Capture the cell that displays the provided text and extract its (x, y) central coordinate. 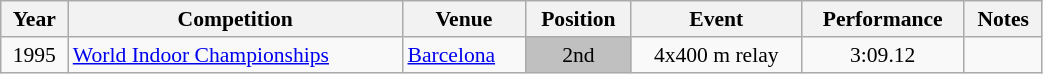
Venue (464, 19)
World Indoor Championships (236, 55)
3:09.12 (882, 55)
Competition (236, 19)
Position (578, 19)
Notes (1003, 19)
Performance (882, 19)
2nd (578, 55)
1995 (34, 55)
Barcelona (464, 55)
Year (34, 19)
Event (716, 19)
4x400 m relay (716, 55)
